Detect which cell encompasses the target text, then output its [x, y] center coordinate. 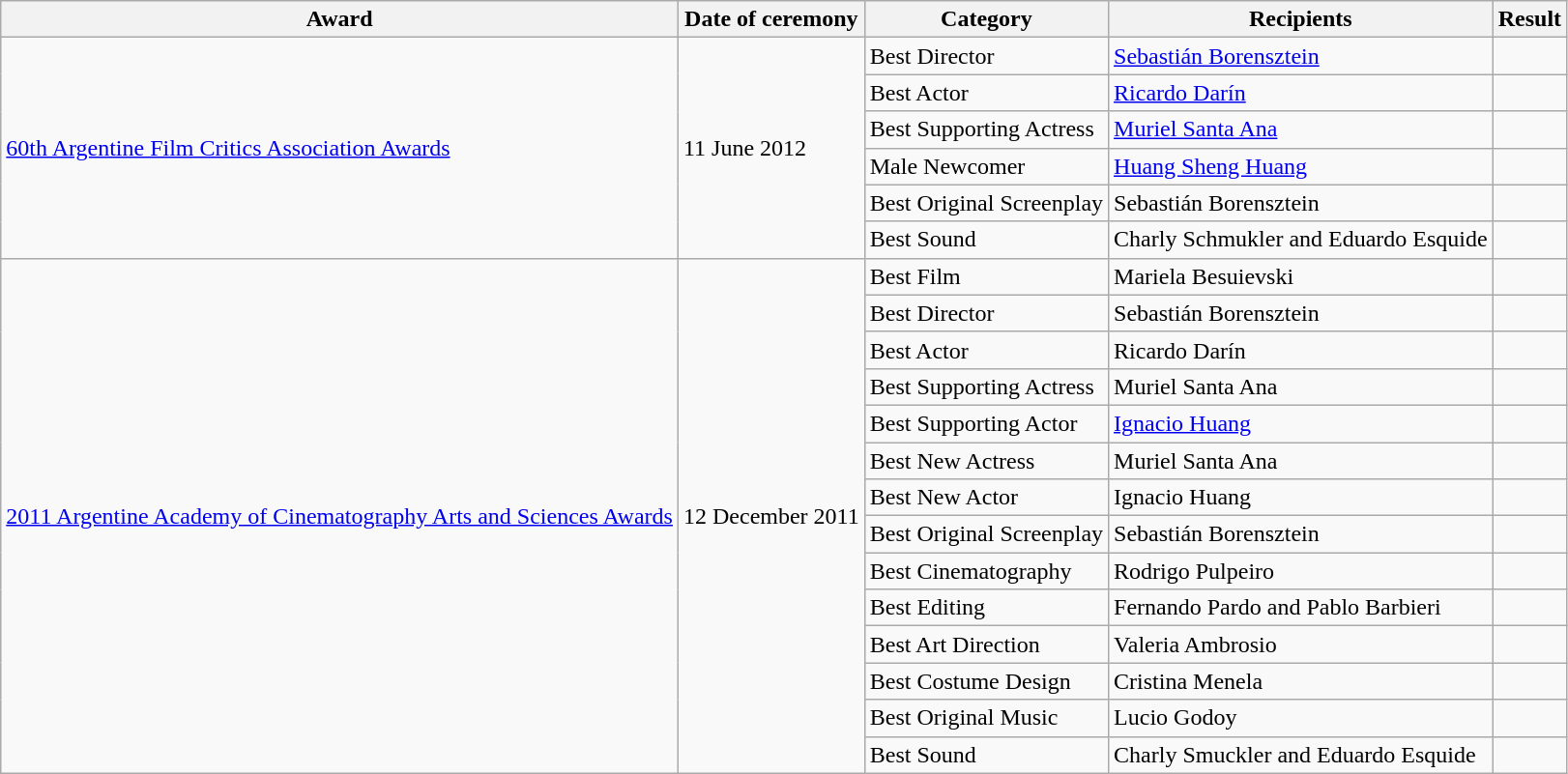
Category [986, 19]
Huang Sheng Huang [1301, 166]
Result [1529, 19]
Best New Actress [986, 461]
Rodrigo Pulpeiro [1301, 571]
Best Cinematography [986, 571]
12 December 2011 [771, 516]
Best Original Music [986, 718]
Best New Actor [986, 498]
Best Supporting Actor [986, 423]
Male Newcomer [986, 166]
Charly Schmukler and Eduardo Esquide [1301, 240]
Best Editing [986, 608]
Date of ceremony [771, 19]
Best Costume Design [986, 681]
Award [340, 19]
Charly Smuckler and Eduardo Esquide [1301, 755]
Best Art Direction [986, 645]
Recipients [1301, 19]
11 June 2012 [771, 148]
Lucio Godoy [1301, 718]
Best Film [986, 276]
Cristina Menela [1301, 681]
60th Argentine Film Critics Association Awards [340, 148]
2011 Argentine Academy of Cinematography Arts and Sciences Awards [340, 516]
Valeria Ambrosio [1301, 645]
Mariela Besuievski [1301, 276]
Fernando Pardo and Pablo Barbieri [1301, 608]
